Extract the [X, Y] coordinate from the center of the cell holding the provided text.  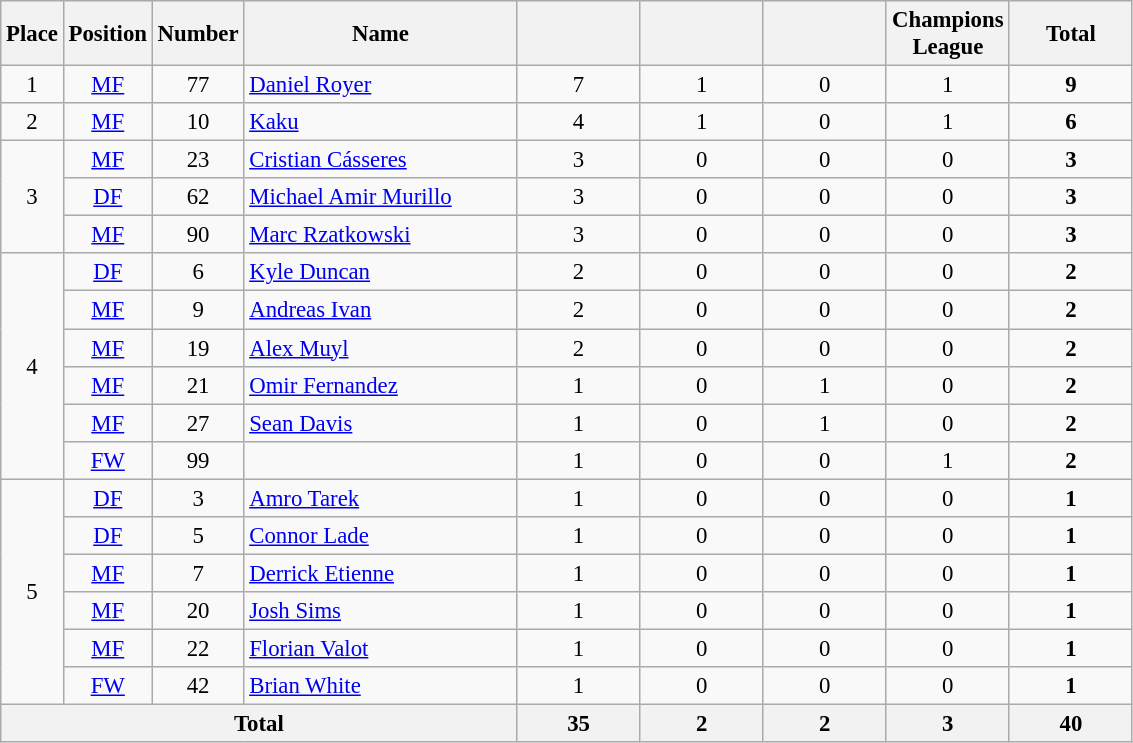
Connor Lade [380, 536]
10 [198, 122]
Marc Rzatkowski [380, 235]
Position [108, 34]
19 [198, 348]
Florian Valot [380, 648]
Brian White [380, 686]
Name [380, 34]
Cristian Cásseres [380, 160]
62 [198, 197]
Michael Amir Murillo [380, 197]
Kyle Duncan [380, 273]
40 [1070, 724]
Omir Fernandez [380, 385]
Daniel Royer [380, 85]
Champions League [948, 34]
Number [198, 34]
Amro Tarek [380, 498]
Place [32, 34]
Derrick Etienne [380, 573]
90 [198, 235]
77 [198, 85]
21 [198, 385]
27 [198, 423]
Sean Davis [380, 423]
Andreas Ivan [380, 310]
35 [578, 724]
23 [198, 160]
20 [198, 611]
Josh Sims [380, 611]
Kaku [380, 122]
42 [198, 686]
22 [198, 648]
99 [198, 460]
Alex Muyl [380, 348]
